Locate the cell with the specified text and output its [x, y] center coordinate. 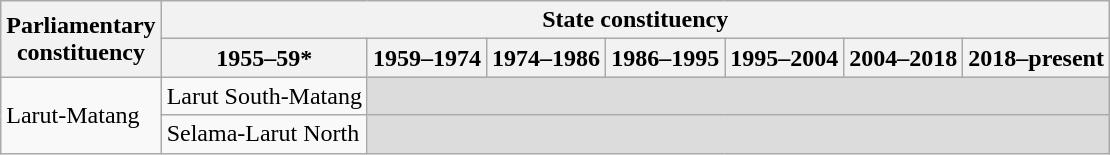
1974–1986 [546, 58]
1986–1995 [666, 58]
Parliamentaryconstituency [81, 39]
Selama-Larut North [264, 134]
1995–2004 [784, 58]
2004–2018 [904, 58]
Larut South-Matang [264, 96]
State constituency [635, 20]
2018–present [1036, 58]
1955–59* [264, 58]
1959–1974 [426, 58]
Larut-Matang [81, 115]
